Detect which cell encompasses the target text, then output its (x, y) center coordinate. 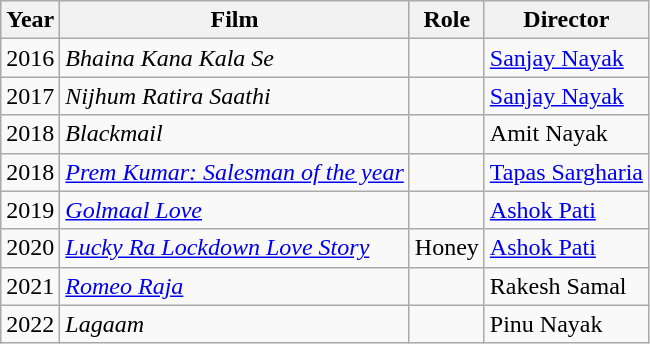
2022 (30, 324)
Blackmail (234, 134)
Role (446, 20)
Romeo Raja (234, 286)
2016 (30, 58)
2021 (30, 286)
2017 (30, 96)
Pinu Nayak (566, 324)
Bhaina Kana Kala Se (234, 58)
Director (566, 20)
Golmaal Love (234, 210)
Rakesh Samal (566, 286)
2019 (30, 210)
Year (30, 20)
Amit Nayak (566, 134)
Nijhum Ratira Saathi (234, 96)
Prem Kumar: Salesman of the year (234, 172)
2020 (30, 248)
Tapas Sargharia (566, 172)
Honey (446, 248)
Film (234, 20)
Lucky Ra Lockdown Love Story (234, 248)
Lagaam (234, 324)
